Determine the [X, Y] coordinate at the center of the cell enclosing the given text.  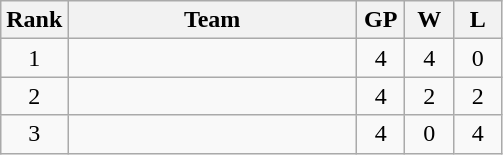
Rank [34, 20]
3 [34, 134]
1 [34, 58]
W [430, 20]
L [478, 20]
GP [380, 20]
Team [212, 20]
